Locate the cell with the specified text and output its (X, Y) center coordinate. 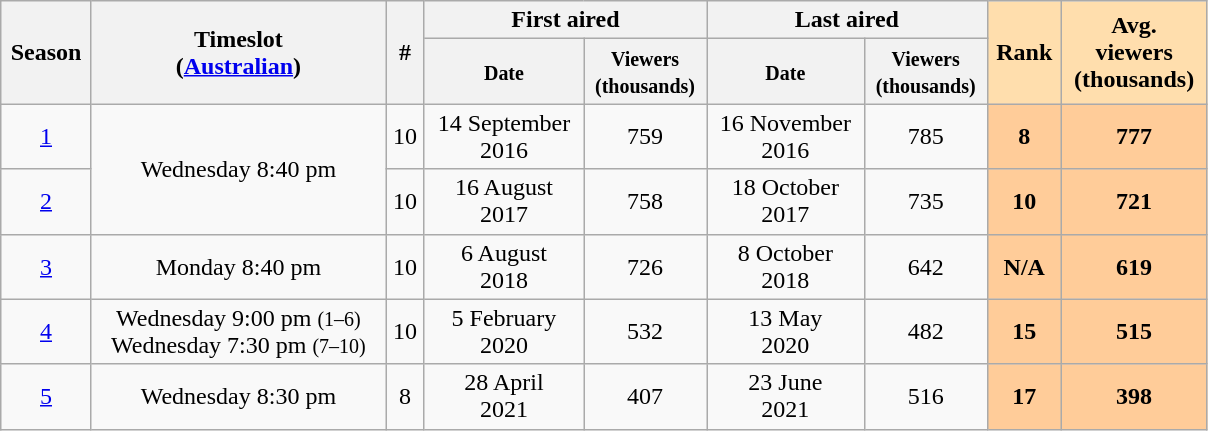
482 (926, 332)
28 April2021 (504, 396)
8 October2018 (785, 266)
14 September2016 (504, 136)
13 May2020 (785, 332)
Wednesday 9:00 pm (1–6)Wednesday 7:30 pm (7–10) (238, 332)
Rank (1024, 52)
758 (646, 202)
4 (46, 332)
6 August2018 (504, 266)
23 June2021 (785, 396)
Wednesday 8:40 pm (238, 169)
Monday 8:40 pm (238, 266)
Last aired (846, 20)
515 (1134, 332)
Wednesday 8:30 pm (238, 396)
785 (926, 136)
5 (46, 396)
398 (1134, 396)
759 (646, 136)
777 (1134, 136)
721 (1134, 202)
Timeslot (Australian) (238, 52)
642 (926, 266)
# (406, 52)
532 (646, 332)
735 (926, 202)
18 October2017 (785, 202)
Season (46, 52)
407 (646, 396)
726 (646, 266)
N/A (1024, 266)
1 (46, 136)
15 (1024, 332)
First aired (565, 20)
516 (926, 396)
16 November2016 (785, 136)
619 (1134, 266)
17 (1024, 396)
2 (46, 202)
3 (46, 266)
5 February2020 (504, 332)
Avg. viewers (thousands) (1134, 52)
16 August2017 (504, 202)
